For the text-containing cell, return its midpoint in (x, y) coordinate format. 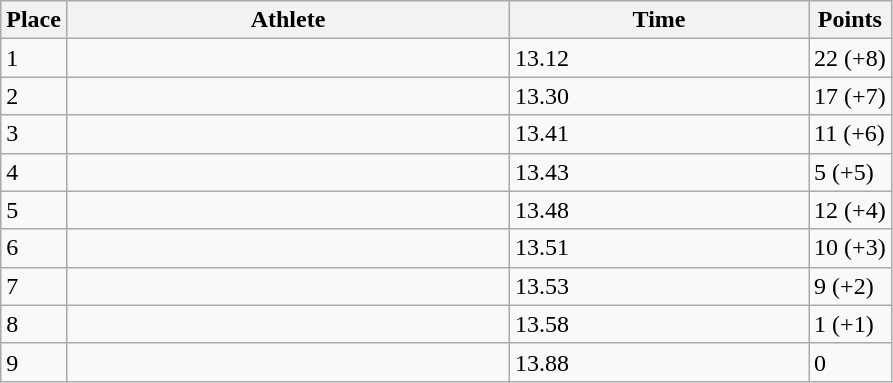
1 (+1) (850, 324)
Time (660, 20)
7 (34, 286)
13.30 (660, 96)
10 (+3) (850, 248)
17 (+7) (850, 96)
1 (34, 58)
5 (+5) (850, 172)
Athlete (288, 20)
13.48 (660, 210)
12 (+4) (850, 210)
2 (34, 96)
3 (34, 134)
13.53 (660, 286)
5 (34, 210)
6 (34, 248)
13.51 (660, 248)
9 (34, 362)
13.58 (660, 324)
9 (+2) (850, 286)
13.88 (660, 362)
4 (34, 172)
11 (+6) (850, 134)
13.12 (660, 58)
8 (34, 324)
Points (850, 20)
22 (+8) (850, 58)
13.41 (660, 134)
0 (850, 362)
13.43 (660, 172)
Place (34, 20)
